Output the [x, y] coordinate of the center of the cell containing the given text.  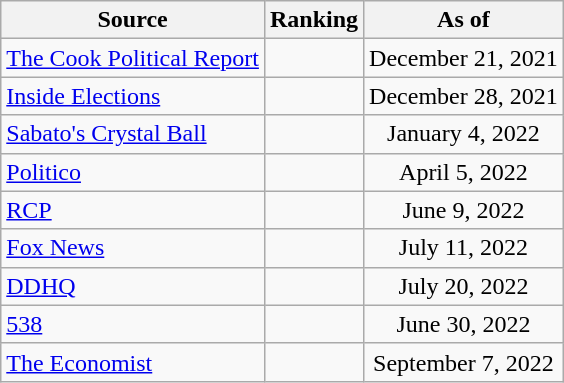
July 20, 2022 [464, 286]
Politico [133, 172]
Ranking [314, 20]
The Economist [133, 362]
June 9, 2022 [464, 210]
Fox News [133, 248]
December 28, 2021 [464, 96]
July 11, 2022 [464, 248]
January 4, 2022 [464, 134]
September 7, 2022 [464, 362]
Source [133, 20]
The Cook Political Report [133, 58]
DDHQ [133, 286]
June 30, 2022 [464, 324]
Sabato's Crystal Ball [133, 134]
538 [133, 324]
RCP [133, 210]
December 21, 2021 [464, 58]
As of [464, 20]
Inside Elections [133, 96]
April 5, 2022 [464, 172]
